Output the [x, y] coordinate of the center of the cell containing the given text.  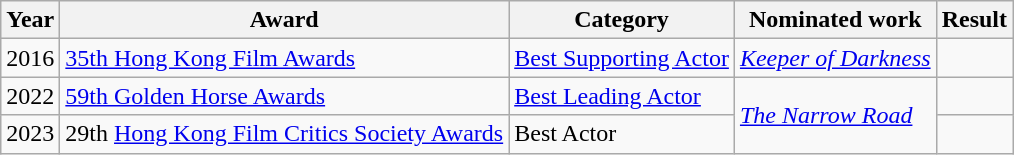
Year [30, 20]
59th Golden Horse Awards [284, 96]
2022 [30, 96]
Best Actor [622, 134]
Category [622, 20]
29th Hong Kong Film Critics Society Awards [284, 134]
Keeper of Darkness [835, 58]
2023 [30, 134]
Nominated work [835, 20]
2016 [30, 58]
The Narrow Road [835, 115]
Best Supporting Actor [622, 58]
35th Hong Kong Film Awards [284, 58]
Best Leading Actor [622, 96]
Award [284, 20]
Result [974, 20]
